For the text-containing cell, return its midpoint in [X, Y] coordinate format. 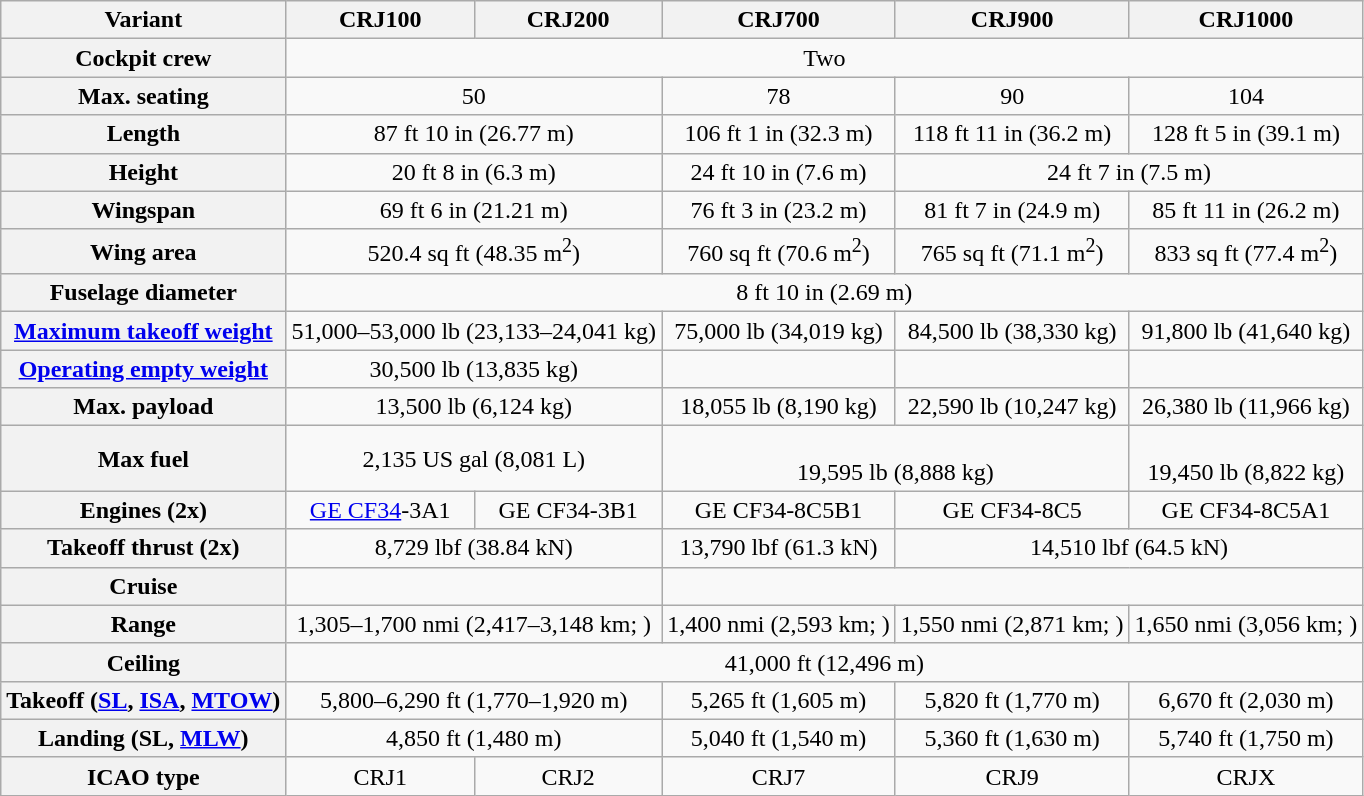
CRJ2 [568, 776]
24 ft 10 in (7.6 m) [779, 172]
87 ft 10 in (26.77 m) [474, 134]
1,650 nmi (3,056 km; ) [1246, 624]
GE CF34-8C5A1 [1246, 510]
13,790 lbf (61.3 kN) [779, 548]
Engines (2x) [144, 510]
833 sq ft (77.4 m2) [1246, 252]
Cruise [144, 586]
GE CF34-3A1 [380, 510]
14,510 lbf (64.5 kN) [1128, 548]
2,135 US gal (8,081 L) [474, 458]
51,000–53,000 lb (23,133–24,041 kg) [474, 331]
Height [144, 172]
19,595 lb (8,888 kg) [896, 458]
CRJ1000 [1246, 20]
Cockpit crew [144, 58]
Ceiling [144, 662]
Max fuel [144, 458]
104 [1246, 96]
84,500 lb (38,330 kg) [1012, 331]
50 [474, 96]
8,729 lbf (38.84 kN) [474, 548]
Max. payload [144, 407]
22,590 lb (10,247 kg) [1012, 407]
69 ft 6 in (21.21 m) [474, 210]
CRJ900 [1012, 20]
Landing (SL, MLW) [144, 738]
Two [824, 58]
18,055 lb (8,190 kg) [779, 407]
520.4 sq ft (48.35 m2) [474, 252]
CRJ200 [568, 20]
26,380 lb (11,966 kg) [1246, 407]
5,040 ft (1,540 m) [779, 738]
85 ft 11 in (26.2 m) [1246, 210]
CRJ1 [380, 776]
GE CF34-3B1 [568, 510]
Max. seating [144, 96]
Variant [144, 20]
91,800 lb (41,640 kg) [1246, 331]
1,305–1,700 nmi (2,417–3,148 km; ) [474, 624]
118 ft 11 in (36.2 m) [1012, 134]
6,670 ft (2,030 m) [1246, 700]
5,820 ft (1,770 m) [1012, 700]
Maximum takeoff weight [144, 331]
5,265 ft (1,605 m) [779, 700]
GE CF34-8C5B1 [779, 510]
ICAO type [144, 776]
765 sq ft (71.1 m2) [1012, 252]
CRJ100 [380, 20]
Operating empty weight [144, 369]
128 ft 5 in (39.1 m) [1246, 134]
1,400 nmi (2,593 km; ) [779, 624]
8 ft 10 in (2.69 m) [824, 293]
13,500 lb (6,124 kg) [474, 407]
5,800–6,290 ft (1,770–1,920 m) [474, 700]
Wing area [144, 252]
Length [144, 134]
81 ft 7 in (24.9 m) [1012, 210]
4,850 ft (1,480 m) [474, 738]
CRJ7 [779, 776]
GE CF34-8C5 [1012, 510]
Range [144, 624]
1,550 nmi (2,871 km; ) [1012, 624]
41,000 ft (12,496 m) [824, 662]
75,000 lb (34,019 kg) [779, 331]
24 ft 7 in (7.5 m) [1128, 172]
76 ft 3 in (23.2 m) [779, 210]
Fuselage diameter [144, 293]
CRJX [1246, 776]
20 ft 8 in (6.3 m) [474, 172]
CRJ9 [1012, 776]
19,450 lb (8,822 kg) [1246, 458]
90 [1012, 96]
5,360 ft (1,630 m) [1012, 738]
Takeoff thrust (2x) [144, 548]
78 [779, 96]
30,500 lb (13,835 kg) [474, 369]
Wingspan [144, 210]
Takeoff (SL, ISA, MTOW) [144, 700]
760 sq ft (70.6 m2) [779, 252]
106 ft 1 in (32.3 m) [779, 134]
5,740 ft (1,750 m) [1246, 738]
CRJ700 [779, 20]
